Capture the cell that displays the provided text and extract its [x, y] central coordinate. 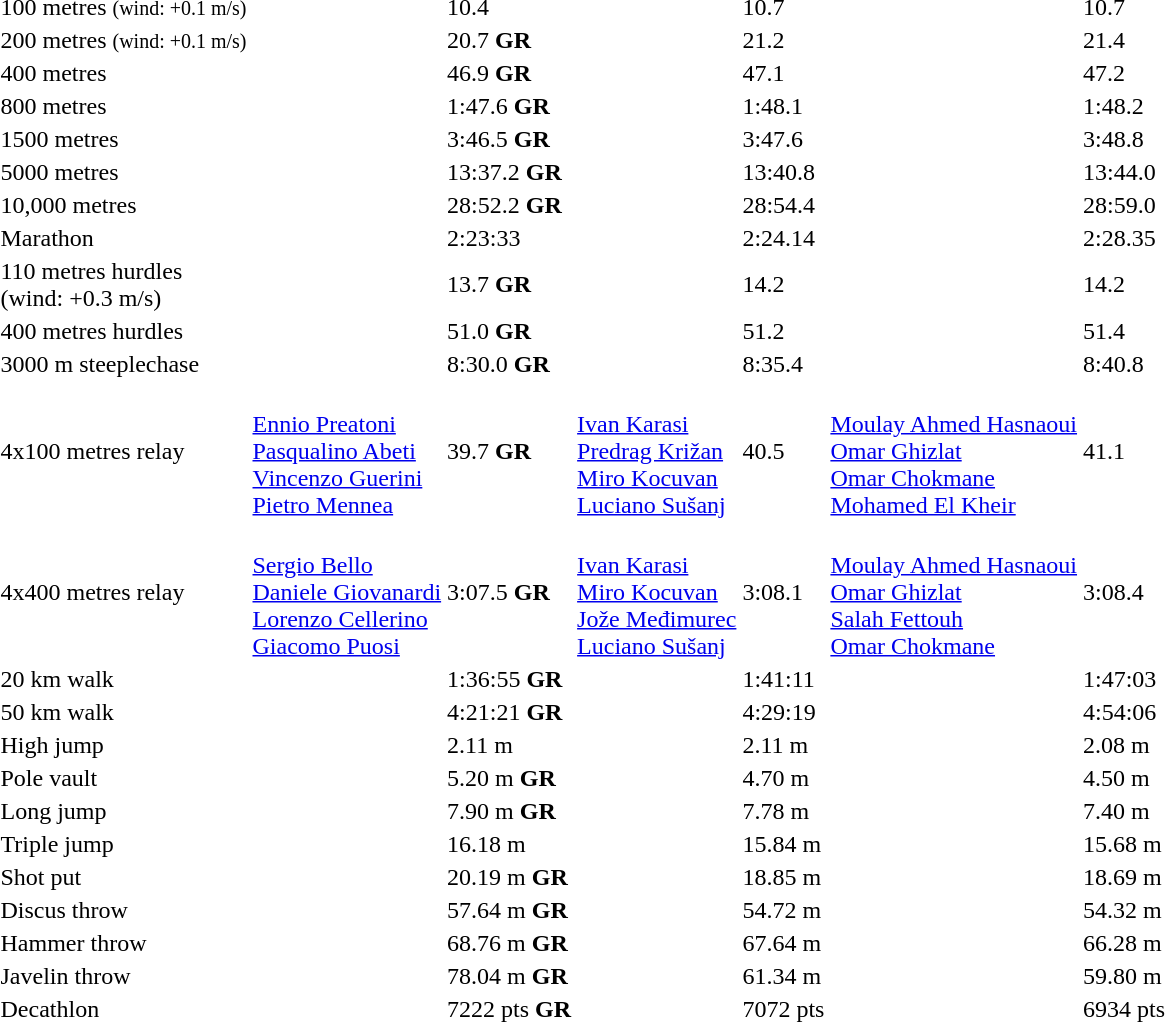
68.76 m GR [510, 943]
15.84 m [784, 844]
1:48.1 [784, 106]
Ivan KarasiPredrag KrižanMiro KocuvanLuciano Sušanj [657, 451]
13:40.8 [784, 172]
46.9 GR [510, 73]
8:35.4 [784, 364]
16.18 m [510, 844]
Moulay Ahmed HasnaouiOmar GhizlatOmar ChokmaneMohamed El Kheir [954, 451]
3:08.1 [784, 592]
57.64 m GR [510, 910]
1:36:55 GR [510, 679]
67.64 m [784, 943]
7.90 m GR [510, 811]
3:47.6 [784, 139]
20.19 m GR [510, 877]
21.2 [784, 40]
13:37.2 GR [510, 172]
4:29:19 [784, 712]
4:21:21 GR [510, 712]
2:23:33 [510, 238]
28:52.2 GR [510, 205]
14.2 [784, 284]
20.7 GR [510, 40]
2:24.14 [784, 238]
61.34 m [784, 976]
3:46.5 GR [510, 139]
54.72 m [784, 910]
28:54.4 [784, 205]
40.5 [784, 451]
39.7 GR [510, 451]
Sergio BelloDaniele GiovanardiLorenzo CellerinoGiacomo Puosi [347, 592]
7.78 m [784, 811]
1:41:11 [784, 679]
8:30.0 GR [510, 364]
3:07.5 GR [510, 592]
13.7 GR [510, 284]
Ivan KarasiMiro KocuvanJože MeđimurecLuciano Sušanj [657, 592]
51.2 [784, 331]
47.1 [784, 73]
51.0 GR [510, 331]
78.04 m GR [510, 976]
Ennio PreatoniPasqualino AbetiVincenzo GueriniPietro Mennea [347, 451]
1:47.6 GR [510, 106]
Moulay Ahmed HasnaouiOmar GhizlatSalah FettouhOmar Chokmane [954, 592]
4.70 m [784, 778]
18.85 m [784, 877]
5.20 m GR [510, 778]
